Pinpoint the cell where the given text exists, returning its [x, y] midpoint coordinate. 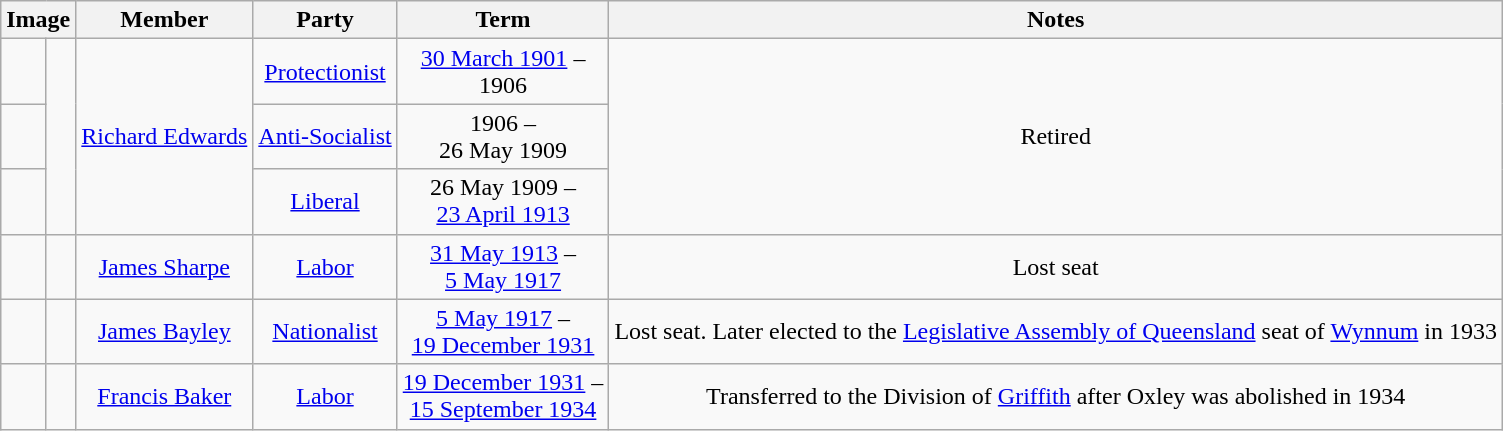
30 March 1901 –1906 [503, 72]
James Sharpe [164, 266]
Liberal [325, 202]
Member [164, 20]
19 December 1931 –15 September 1934 [503, 396]
Nationalist [325, 332]
Francis Baker [164, 396]
Richard Edwards [164, 136]
26 May 1909 –23 April 1913 [503, 202]
Retired [1056, 136]
Protectionist [325, 72]
Term [503, 20]
Notes [1056, 20]
1906 –26 May 1909 [503, 136]
5 May 1917 –19 December 1931 [503, 332]
Lost seat. Later elected to the Legislative Assembly of Queensland seat of Wynnum in 1933 [1056, 332]
Image [38, 20]
Anti-Socialist [325, 136]
Party [325, 20]
Lost seat [1056, 266]
31 May 1913 –5 May 1917 [503, 266]
Transferred to the Division of Griffith after Oxley was abolished in 1934 [1056, 396]
James Bayley [164, 332]
